Identify which cell holds the provided text, then report its [x, y] central coordinate. 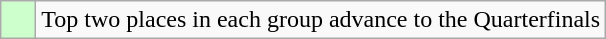
Top two places in each group advance to the Quarterfinals [321, 20]
